Determine the (x, y) coordinate at the center of the cell enclosing the given text.  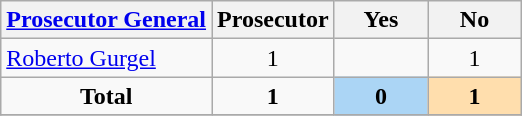
0 (381, 96)
Prosecutor (274, 20)
Total (106, 96)
Yes (381, 20)
Roberto Gurgel (106, 58)
No (475, 20)
Prosecutor General (106, 20)
